Pinpoint the cell where the given text exists, returning its [x, y] midpoint coordinate. 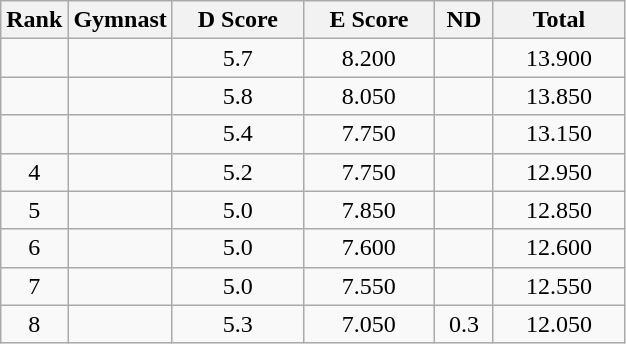
5.2 [238, 172]
8 [34, 324]
Gymnast [120, 20]
12.850 [558, 210]
12.550 [558, 286]
5.8 [238, 96]
6 [34, 248]
12.600 [558, 248]
12.950 [558, 172]
D Score [238, 20]
13.150 [558, 134]
7.600 [368, 248]
5.7 [238, 58]
Rank [34, 20]
Total [558, 20]
E Score [368, 20]
5 [34, 210]
7.050 [368, 324]
8.050 [368, 96]
7.850 [368, 210]
5.3 [238, 324]
13.850 [558, 96]
5.4 [238, 134]
4 [34, 172]
0.3 [464, 324]
7.550 [368, 286]
13.900 [558, 58]
ND [464, 20]
12.050 [558, 324]
8.200 [368, 58]
7 [34, 286]
